Find where the given text appears and provide that cell's center as [X, Y] coordinate. 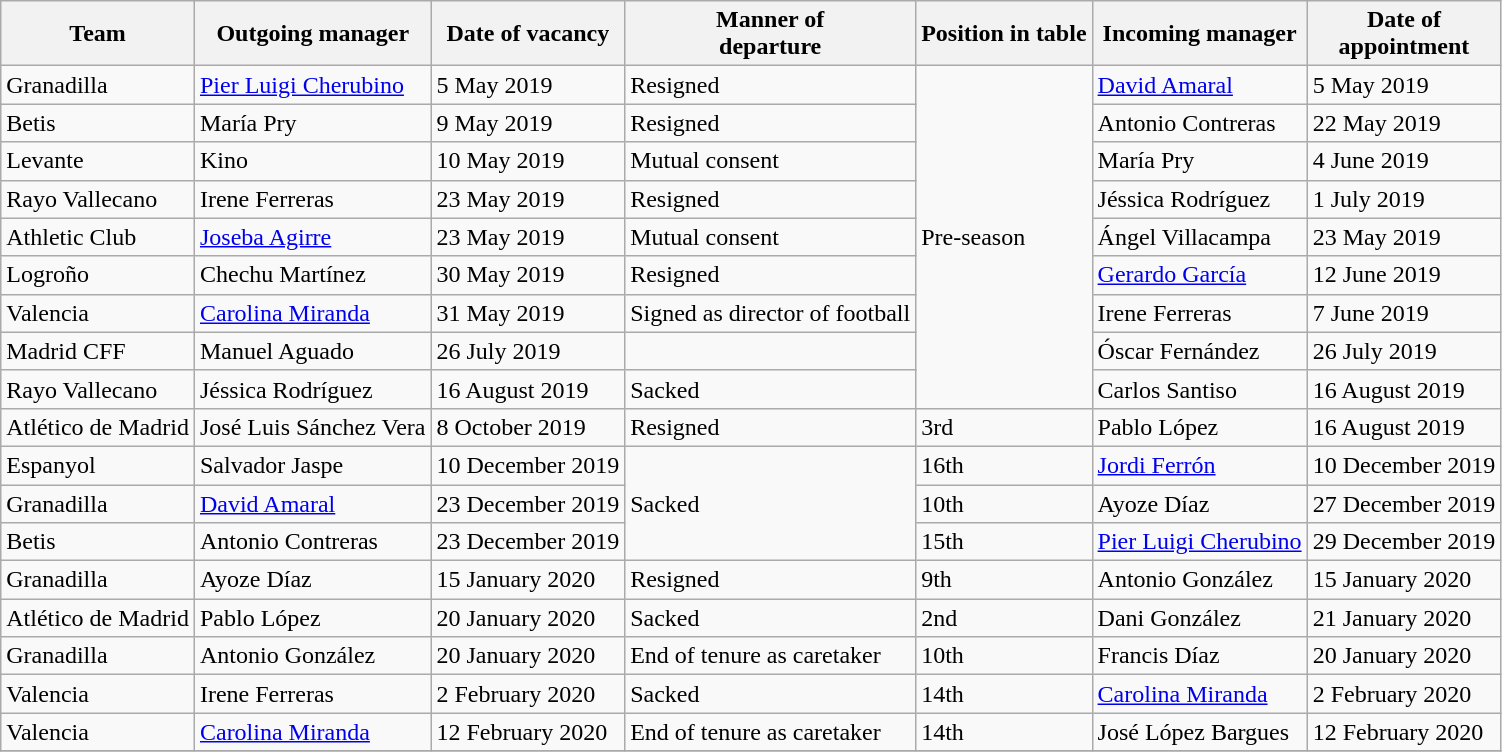
Joseba Agirre [312, 237]
Madrid CFF [98, 351]
22 May 2019 [1404, 123]
9 May 2019 [528, 123]
27 December 2019 [1404, 503]
Team [98, 34]
Dani González [1200, 618]
Pre-season [1004, 238]
Manner ofdeparture [770, 34]
Ángel Villacampa [1200, 237]
Gerardo García [1200, 275]
15th [1004, 542]
Date ofappointment [1404, 34]
30 May 2019 [528, 275]
21 January 2020 [1404, 618]
Carlos Santiso [1200, 389]
Levante [98, 161]
16th [1004, 465]
1 July 2019 [1404, 199]
Outgoing manager [312, 34]
Jordi Ferrón [1200, 465]
Position in table [1004, 34]
Incoming manager [1200, 34]
Manuel Aguado [312, 351]
José López Bargues [1200, 732]
29 December 2019 [1404, 542]
Óscar Fernández [1200, 351]
Salvador Jaspe [312, 465]
2nd [1004, 618]
4 June 2019 [1404, 161]
Logroño [98, 275]
12 June 2019 [1404, 275]
Francis Díaz [1200, 656]
Date of vacancy [528, 34]
Chechu Martínez [312, 275]
31 May 2019 [528, 313]
Espanyol [98, 465]
10 May 2019 [528, 161]
3rd [1004, 427]
Athletic Club [98, 237]
9th [1004, 580]
Signed as director of football [770, 313]
7 June 2019 [1404, 313]
8 October 2019 [528, 427]
Kino [312, 161]
José Luis Sánchez Vera [312, 427]
